Provide the (x, y) coordinate of the cell's center where the given text is located.  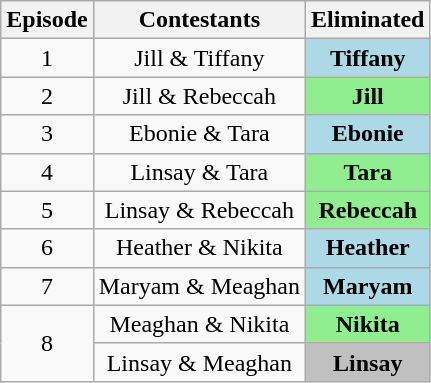
4 (47, 172)
3 (47, 134)
Linsay (368, 362)
Heather (368, 248)
Tara (368, 172)
Episode (47, 20)
1 (47, 58)
Contestants (199, 20)
8 (47, 343)
Jill & Rebeccah (199, 96)
Nikita (368, 324)
Meaghan & Nikita (199, 324)
Linsay & Meaghan (199, 362)
Rebeccah (368, 210)
Ebonie (368, 134)
5 (47, 210)
Maryam & Meaghan (199, 286)
Linsay & Rebeccah (199, 210)
Ebonie & Tara (199, 134)
2 (47, 96)
Jill & Tiffany (199, 58)
Maryam (368, 286)
Linsay & Tara (199, 172)
Tiffany (368, 58)
Heather & Nikita (199, 248)
6 (47, 248)
Jill (368, 96)
Eliminated (368, 20)
7 (47, 286)
